Return the [x, y] coordinate for the center point of the cell that contains the specified text.  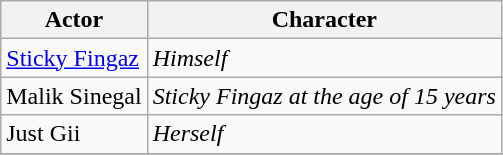
Character [324, 20]
Sticky Fingaz [74, 58]
Malik Sinegal [74, 96]
Herself [324, 134]
Just Gii [74, 134]
Himself [324, 58]
Sticky Fingaz at the age of 15 years [324, 96]
Actor [74, 20]
